Return [X, Y] of the center of cell containing provided text 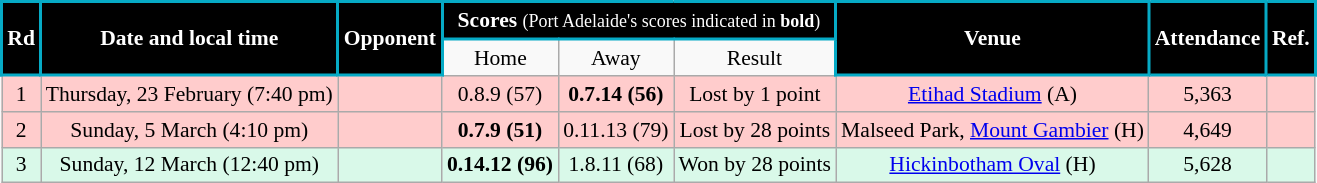
Opponent [390, 39]
0.7.14 (56) [616, 93]
Scores (Port Adelaide's scores indicated in bold) [639, 20]
Away [616, 57]
Etihad Stadium (A) [992, 93]
0.7.9 (51) [500, 130]
Sunday, 12 March (12:40 pm) [190, 165]
Hickinbotham Oval (H) [992, 165]
2 [22, 130]
Lost by 28 points [755, 130]
Ref. [1290, 39]
Won by 28 points [755, 165]
Thursday, 23 February (7:40 pm) [190, 93]
Venue [992, 39]
Attendance [1208, 39]
5,628 [1208, 165]
1 [22, 93]
1.8.11 (68) [616, 165]
Malseed Park, Mount Gambier (H) [992, 130]
0.14.12 (96) [500, 165]
Sunday, 5 March (4:10 pm) [190, 130]
4,649 [1208, 130]
Result [755, 57]
5,363 [1208, 93]
0.11.13 (79) [616, 130]
Lost by 1 point [755, 93]
0.8.9 (57) [500, 93]
Home [500, 57]
3 [22, 165]
Rd [22, 39]
Date and local time [190, 39]
